Capture the cell that displays the provided text and extract its [X, Y] central coordinate. 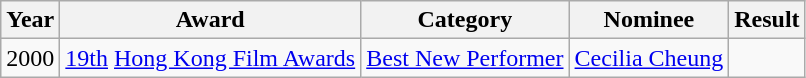
19th Hong Kong Film Awards [210, 58]
Result [767, 20]
Cecilia Cheung [649, 58]
Award [210, 20]
Nominee [649, 20]
Category [465, 20]
Best New Performer [465, 58]
Year [30, 20]
2000 [30, 58]
